Scan for the cell matching the given text and deliver its [X, Y] coordinate at center. 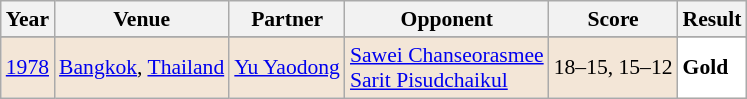
Gold [712, 68]
Yu Yaodong [287, 68]
1978 [28, 68]
Bangkok, Thailand [142, 68]
Result [712, 19]
Venue [142, 19]
18–15, 15–12 [614, 68]
Year [28, 19]
Partner [287, 19]
Sawei Chanseorasmee Sarit Pisudchaikul [447, 68]
Score [614, 19]
Opponent [447, 19]
